Search for the cell housing the specified text and yield its [X, Y] center coordinate. 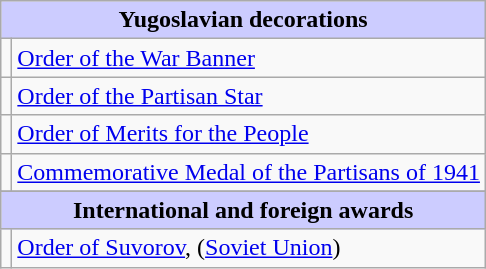
Order of the War Banner [249, 58]
International and foreign awards [244, 210]
Commemorative Medal of the Partisans of 1941 [249, 172]
Order of Merits for the People [249, 134]
Order of Suvorov, (Soviet Union) [249, 248]
Order of the Partisan Star [249, 96]
Yugoslavian decorations [244, 20]
